Return [x, y] of the center of cell containing provided text 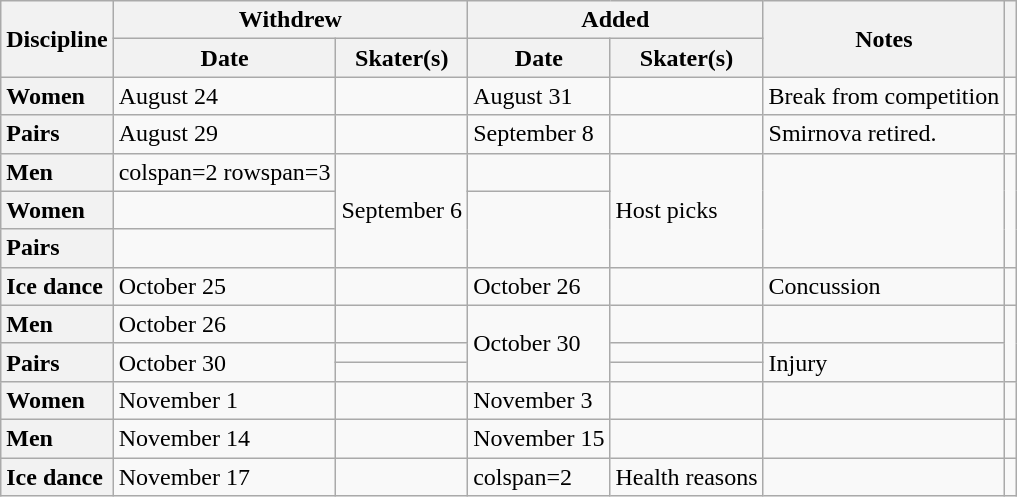
Discipline [57, 39]
Host picks [686, 210]
November 17 [224, 477]
August 31 [539, 96]
Injury [884, 362]
colspan=2 rowspan=3 [224, 172]
November 14 [224, 438]
Concussion [884, 286]
October 25 [224, 286]
Withdrew [290, 20]
November 1 [224, 400]
August 29 [224, 134]
November 3 [539, 400]
Health reasons [686, 477]
colspan=2 [539, 477]
Notes [884, 39]
September 6 [402, 210]
September 8 [539, 134]
August 24 [224, 96]
Smirnova retired. [884, 134]
November 15 [539, 438]
Added [616, 20]
Break from competition [884, 96]
